From the cell containing the given text, extract its center point as [x, y] coordinate. 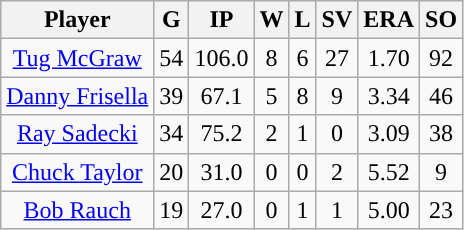
Danny Frisella [78, 96]
L [302, 20]
IP [222, 20]
Tug McGraw [78, 58]
54 [172, 58]
38 [442, 134]
W [272, 20]
34 [172, 134]
31.0 [222, 172]
SV [337, 20]
75.2 [222, 134]
19 [172, 210]
ERA [389, 20]
Bob Rauch [78, 210]
5.52 [389, 172]
SO [442, 20]
Player [78, 20]
27.0 [222, 210]
27 [337, 58]
106.0 [222, 58]
39 [172, 96]
46 [442, 96]
23 [442, 210]
6 [302, 58]
3.34 [389, 96]
Ray Sadecki [78, 134]
92 [442, 58]
3.09 [389, 134]
1.70 [389, 58]
5.00 [389, 210]
20 [172, 172]
5 [272, 96]
Chuck Taylor [78, 172]
67.1 [222, 96]
G [172, 20]
